Output the [X, Y] coordinate of the center of the cell containing the given text.  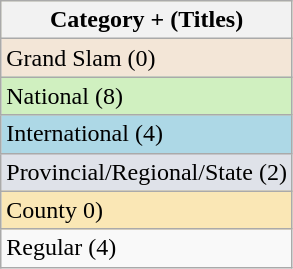
National (8) [147, 96]
Provincial/Regional/State (2) [147, 172]
Regular (4) [147, 248]
County 0) [147, 210]
International (4) [147, 134]
Category + (Titles) [147, 20]
Grand Slam (0) [147, 58]
